Detect which cell encompasses the target text, then output its (x, y) center coordinate. 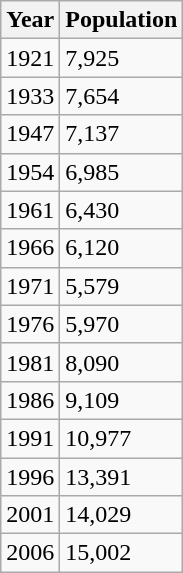
10,977 (122, 438)
1976 (30, 324)
7,137 (122, 134)
1921 (30, 58)
5,970 (122, 324)
1947 (30, 134)
13,391 (122, 477)
2001 (30, 515)
2006 (30, 553)
14,029 (122, 515)
15,002 (122, 553)
1954 (30, 172)
1981 (30, 362)
1933 (30, 96)
8,090 (122, 362)
7,925 (122, 58)
6,985 (122, 172)
1996 (30, 477)
9,109 (122, 400)
Population (122, 20)
1991 (30, 438)
7,654 (122, 96)
6,430 (122, 210)
5,579 (122, 286)
Year (30, 20)
6,120 (122, 248)
1986 (30, 400)
1961 (30, 210)
1966 (30, 248)
1971 (30, 286)
